Provide the (x, y) coordinate of the cell's center where the given text is located.  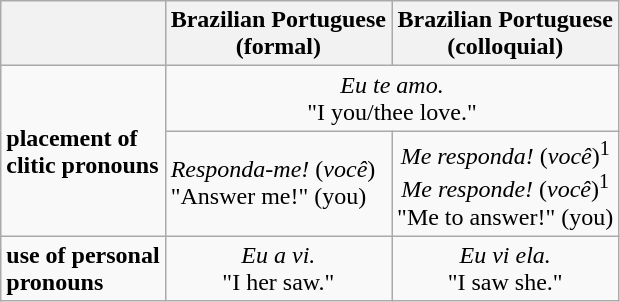
Me responda! (você)1Me responde! (você)1"Me to answer!" (you) (506, 184)
Eu vi ela."I saw she." (506, 268)
use of personal pronouns (83, 268)
Brazilian Portuguese (formal) (278, 34)
Eu a vi."I her saw." (278, 268)
Responda-me! (você)"Answer me!" (you) (278, 184)
Eu te amo."I you/thee love." (392, 98)
Brazilian Portuguese (colloquial) (506, 34)
placement of clitic pronouns (83, 151)
